Extract the (X, Y) coordinate from the center of the cell holding the provided text.  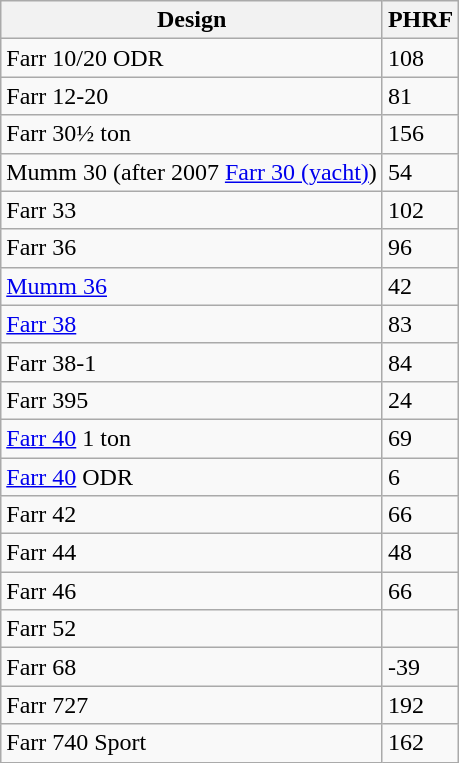
81 (420, 96)
Farr 68 (192, 667)
Farr 40 1 ton (192, 438)
Design (192, 20)
Farr 10/20 ODR (192, 58)
Farr 42 (192, 515)
Farr 740 Sport (192, 743)
54 (420, 172)
42 (420, 286)
PHRF (420, 20)
Farr 33 (192, 210)
Mumm 36 (192, 286)
192 (420, 705)
96 (420, 248)
6 (420, 477)
48 (420, 553)
Farr 727 (192, 705)
Farr 38-1 (192, 362)
Farr 12-20 (192, 96)
Farr 395 (192, 400)
Farr 46 (192, 591)
69 (420, 438)
Farr 38 (192, 324)
Farr 40 ODR (192, 477)
24 (420, 400)
Farr 52 (192, 629)
Farr 44 (192, 553)
156 (420, 134)
Farr 30½ ton (192, 134)
84 (420, 362)
83 (420, 324)
108 (420, 58)
102 (420, 210)
Mumm 30 (after 2007 Farr 30 (yacht)) (192, 172)
162 (420, 743)
Farr 36 (192, 248)
-39 (420, 667)
